Determine the [X, Y] coordinate at the center of the cell enclosing the given text.  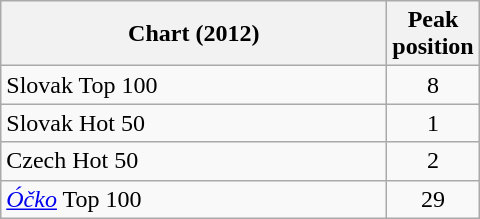
Slovak Hot 50 [194, 123]
29 [433, 199]
1 [433, 123]
2 [433, 161]
Óčko Top 100 [194, 199]
Peakposition [433, 34]
Czech Hot 50 [194, 161]
Chart (2012) [194, 34]
8 [433, 85]
Slovak Top 100 [194, 85]
